For the text-containing cell, return its midpoint in (X, Y) coordinate format. 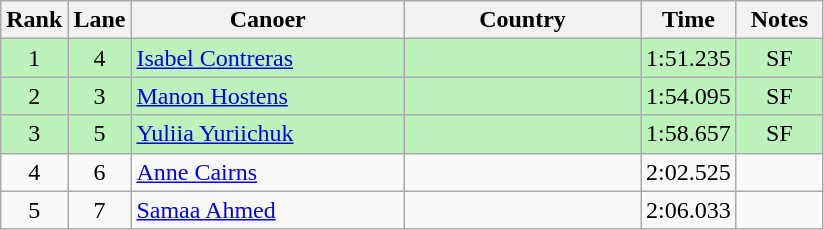
7 (100, 210)
Canoer (268, 20)
Manon Hostens (268, 96)
Notes (779, 20)
Rank (34, 20)
Anne Cairns (268, 172)
6 (100, 172)
1 (34, 58)
1:54.095 (689, 96)
2 (34, 96)
1:51.235 (689, 58)
Country (522, 20)
Time (689, 20)
2:06.033 (689, 210)
Samaa Ahmed (268, 210)
Lane (100, 20)
Isabel Contreras (268, 58)
Yuliia Yuriichuk (268, 134)
1:58.657 (689, 134)
2:02.525 (689, 172)
